Locate the cell with the specified text and output its (x, y) center coordinate. 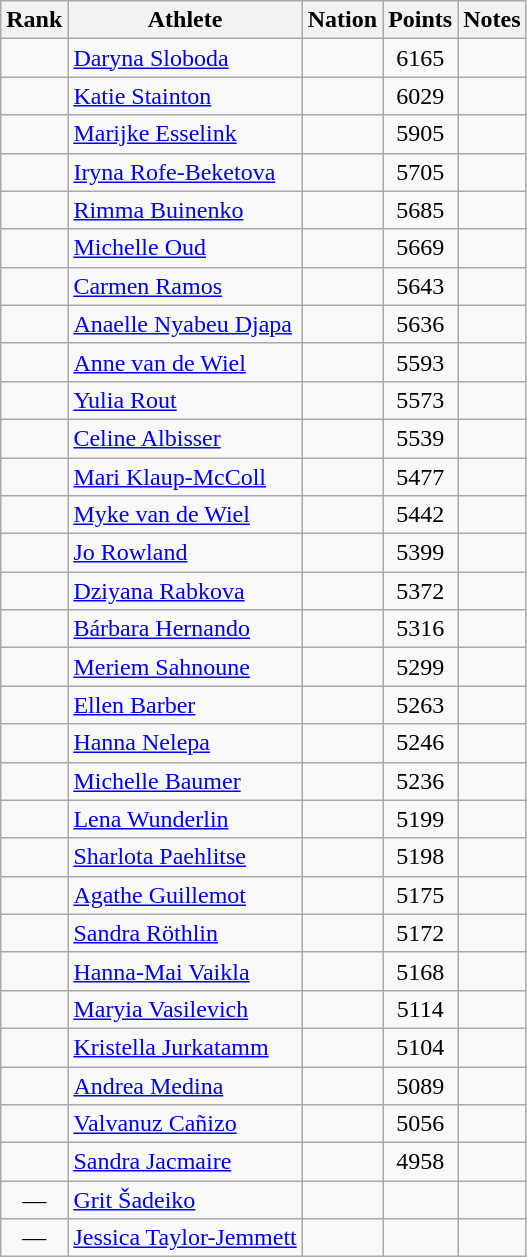
Andrea Medina (185, 1085)
Michelle Oud (185, 248)
Michelle Baumer (185, 781)
Sandra Jacmaire (185, 1162)
Hanna Nelepa (185, 743)
Anaelle Nyabeu Djapa (185, 324)
5236 (420, 781)
5199 (420, 819)
Daryna Sloboda (185, 58)
Athlete (185, 20)
Hanna-Mai Vaikla (185, 971)
5172 (420, 933)
5114 (420, 1009)
Kristella Jurkatamm (185, 1047)
5643 (420, 286)
5636 (420, 324)
5168 (420, 971)
Nation (342, 20)
5573 (420, 400)
Grit Šadeiko (185, 1200)
Carmen Ramos (185, 286)
5669 (420, 248)
Rimma Buinenko (185, 210)
5263 (420, 705)
5372 (420, 591)
6029 (420, 96)
Points (420, 20)
Yulia Rout (185, 400)
Katie Stainton (185, 96)
Jo Rowland (185, 553)
5685 (420, 210)
5104 (420, 1047)
Notes (492, 20)
Sharlota Paehlitse (185, 857)
Sandra Röthlin (185, 933)
5299 (420, 667)
Jessica Taylor-Jemmett (185, 1238)
Bárbara Hernando (185, 629)
5477 (420, 477)
Valvanuz Cañizo (185, 1124)
5905 (420, 134)
Mari Klaup-McColl (185, 477)
Meriem Sahnoune (185, 667)
Celine Albisser (185, 438)
Iryna Rofe-Beketova (185, 172)
5705 (420, 172)
5593 (420, 362)
Myke van de Wiel (185, 515)
5089 (420, 1085)
5539 (420, 438)
Maryia Vasilevich (185, 1009)
6165 (420, 58)
Agathe Guillemot (185, 895)
Anne van de Wiel (185, 362)
Rank (34, 20)
5399 (420, 553)
5056 (420, 1124)
Marijke Esselink (185, 134)
5442 (420, 515)
4958 (420, 1162)
Lena Wunderlin (185, 819)
Ellen Barber (185, 705)
5246 (420, 743)
Dziyana Rabkova (185, 591)
5175 (420, 895)
5316 (420, 629)
5198 (420, 857)
